Provide the (x, y) coordinate of the cell's center where the given text is located.  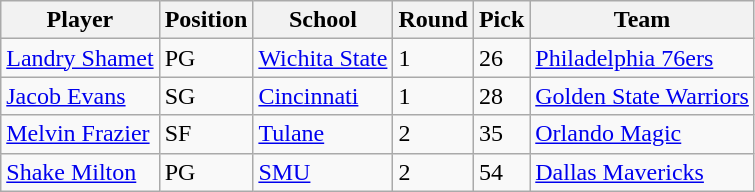
Player (80, 20)
54 (501, 172)
Pick (501, 20)
Orlando Magic (642, 134)
35 (501, 134)
Cincinnati (323, 96)
Tulane (323, 134)
Dallas Mavericks (642, 172)
Golden State Warriors (642, 96)
SMU (323, 172)
Round (433, 20)
Melvin Frazier (80, 134)
28 (501, 96)
School (323, 20)
Jacob Evans (80, 96)
Shake Milton (80, 172)
SF (206, 134)
26 (501, 58)
Landry Shamet (80, 58)
Team (642, 20)
Position (206, 20)
SG (206, 96)
Wichita State (323, 58)
Philadelphia 76ers (642, 58)
